Detect which cell encompasses the target text, then output its (X, Y) center coordinate. 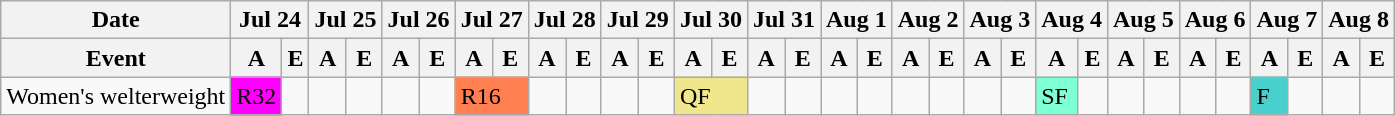
Aug 2 (928, 20)
Jul 27 (492, 20)
Date (116, 20)
QF (710, 96)
F (1270, 96)
Aug 1 (856, 20)
Aug 4 (1072, 20)
Women's welterweight (116, 96)
SF (1057, 96)
Aug 7 (1287, 20)
Jul 26 (418, 20)
Jul 29 (638, 20)
Jul 28 (564, 20)
R16 (492, 96)
R32 (256, 96)
Jul 30 (710, 20)
Jul 24 (270, 20)
Aug 6 (1215, 20)
Jul 31 (784, 20)
Event (116, 58)
Aug 3 (1000, 20)
Jul 25 (346, 20)
Aug 5 (1143, 20)
Aug 8 (1359, 20)
